Pinpoint the cell where the given text exists, returning its [x, y] midpoint coordinate. 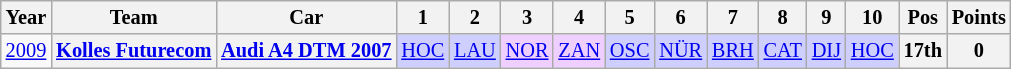
Audi A4 DTM 2007 [306, 51]
2 [475, 17]
Pos [923, 17]
10 [872, 17]
DIJ [826, 51]
Year [26, 17]
Kolles Futurecom [134, 51]
4 [579, 17]
OSC [630, 51]
NÜR [680, 51]
1 [422, 17]
CAT [783, 51]
NOR [528, 51]
5 [630, 17]
8 [783, 17]
Points [979, 17]
7 [733, 17]
LAU [475, 51]
17th [923, 51]
3 [528, 17]
Team [134, 17]
Car [306, 17]
0 [979, 51]
6 [680, 17]
9 [826, 17]
BRH [733, 51]
ZAN [579, 51]
2009 [26, 51]
